Return the [x, y] coordinate for the center point of the cell that contains the specified text.  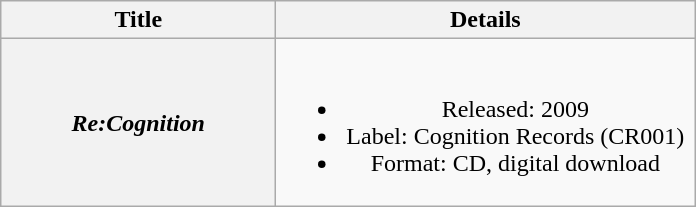
Re:Cognition [138, 122]
Title [138, 20]
Released: 2009Label: Cognition Records (CR001)Format: CD, digital download [486, 122]
Details [486, 20]
